Find where the given text appears and provide that cell's center as [x, y] coordinate. 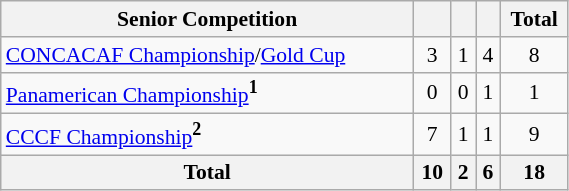
2 [464, 173]
CONCACAF Championship/Gold Cup [208, 55]
18 [534, 173]
10 [432, 173]
Senior Competition [208, 19]
Panamerican Championship1 [208, 92]
3 [432, 55]
8 [534, 55]
4 [488, 55]
7 [432, 134]
9 [534, 134]
CCCF Championship2 [208, 134]
6 [488, 173]
